Return [x, y] of the center of cell containing provided text 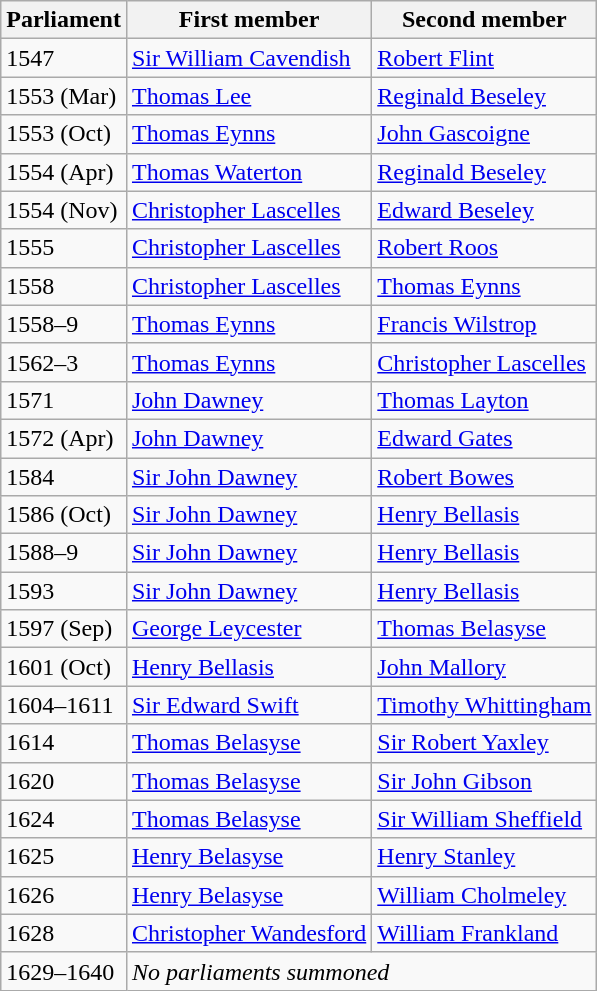
No parliaments summoned [361, 971]
William Cholmeley [484, 895]
Sir William Sheffield [484, 819]
1628 [64, 933]
1601 (Oct) [64, 667]
Francis Wilstrop [484, 324]
John Gascoigne [484, 134]
Christopher Wandesford [248, 933]
Timothy Whittingham [484, 705]
1562–3 [64, 362]
1572 (Apr) [64, 438]
1554 (Nov) [64, 210]
1625 [64, 857]
1593 [64, 591]
1604–1611 [64, 705]
William Frankland [484, 933]
First member [248, 20]
1624 [64, 819]
1553 (Mar) [64, 96]
1555 [64, 248]
1614 [64, 743]
1553 (Oct) [64, 134]
Sir Edward Swift [248, 705]
Sir John Gibson [484, 781]
Sir William Cavendish [248, 58]
1571 [64, 400]
1620 [64, 781]
Edward Beseley [484, 210]
Robert Bowes [484, 477]
1554 (Apr) [64, 172]
Robert Roos [484, 248]
Second member [484, 20]
Robert Flint [484, 58]
Henry Stanley [484, 857]
1586 (Oct) [64, 515]
Edward Gates [484, 438]
1626 [64, 895]
1588–9 [64, 553]
1597 (Sep) [64, 629]
George Leycester [248, 629]
1558–9 [64, 324]
Sir Robert Yaxley [484, 743]
1558 [64, 286]
John Mallory [484, 667]
Thomas Lee [248, 96]
Thomas Waterton [248, 172]
1629–1640 [64, 971]
1547 [64, 58]
Thomas Layton [484, 400]
1584 [64, 477]
Parliament [64, 20]
